Extract the [x, y] coordinate from the center of the cell holding the provided text.  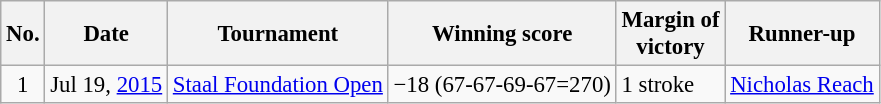
Nicholas Reach [802, 85]
Staal Foundation Open [278, 85]
Tournament [278, 34]
Margin ofvictory [670, 34]
Runner-up [802, 34]
Winning score [502, 34]
1 [23, 85]
−18 (67-67-69-67=270) [502, 85]
1 stroke [670, 85]
Date [106, 34]
No. [23, 34]
Jul 19, 2015 [106, 85]
